Extract the (X, Y) coordinate from the center of the cell holding the provided text.  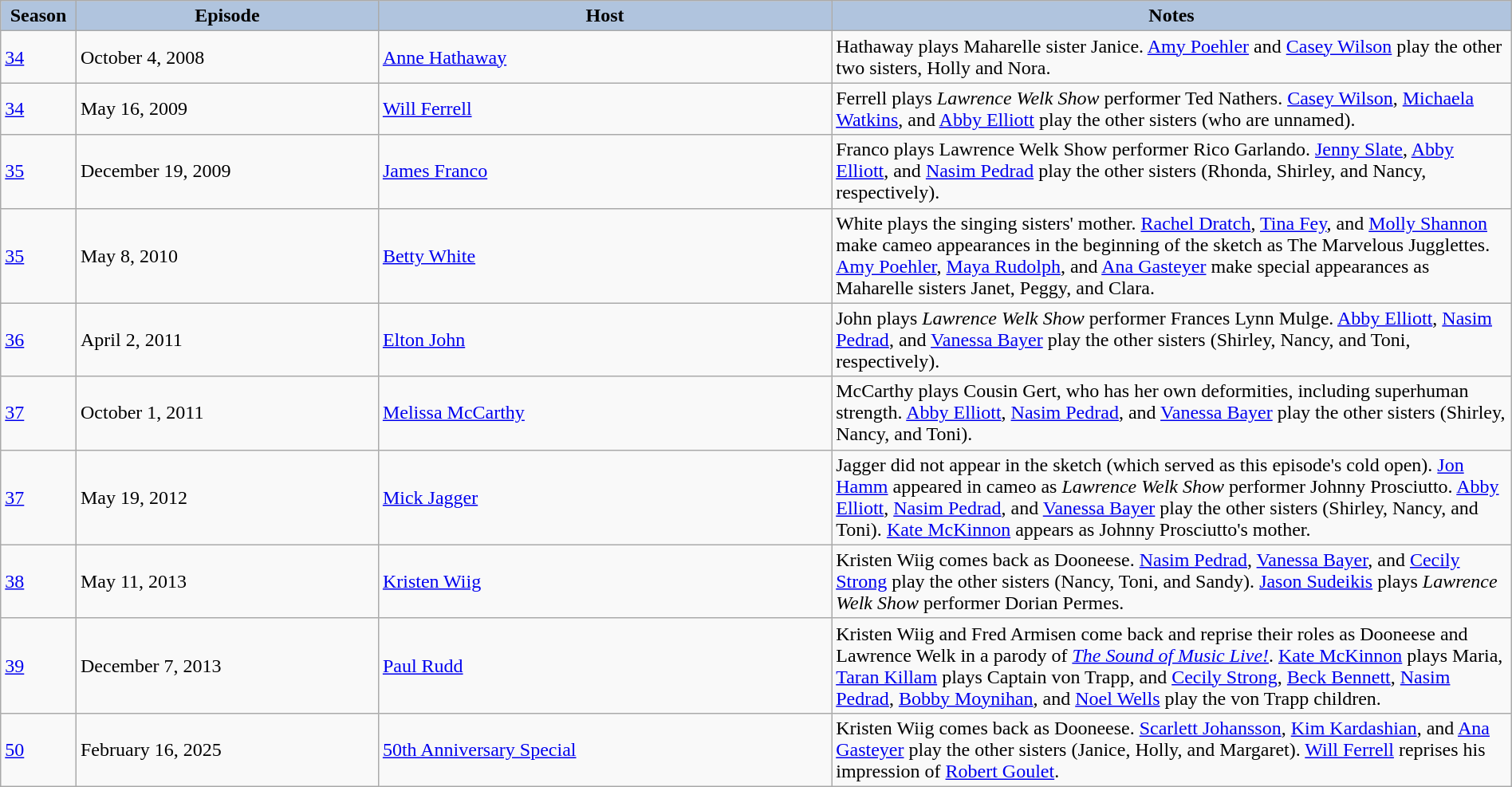
Mick Jagger (604, 498)
May 16, 2009 (226, 108)
36 (38, 340)
Notes (1172, 16)
50th Anniversary Special (604, 750)
October 4, 2008 (226, 57)
Hathaway plays Maharelle sister Janice. Amy Poehler and Casey Wilson play the other two sisters, Holly and Nora. (1172, 57)
Episode (226, 16)
Will Ferrell (604, 108)
39 (38, 665)
Anne Hathaway (604, 57)
50 (38, 750)
December 7, 2013 (226, 665)
October 1, 2011 (226, 413)
Melissa McCarthy (604, 413)
Ferrell plays Lawrence Welk Show performer Ted Nathers. Casey Wilson, Michaela Watkins, and Abby Elliott play the other sisters (who are unnamed). (1172, 108)
April 2, 2011 (226, 340)
Season (38, 16)
James Franco (604, 171)
May 19, 2012 (226, 498)
May 8, 2010 (226, 255)
38 (38, 581)
May 11, 2013 (226, 581)
Kristen Wiig (604, 581)
Elton John (604, 340)
February 16, 2025 (226, 750)
December 19, 2009 (226, 171)
Betty White (604, 255)
Host (604, 16)
Paul Rudd (604, 665)
